Scan for the cell matching the given text and deliver its [x, y] coordinate at center. 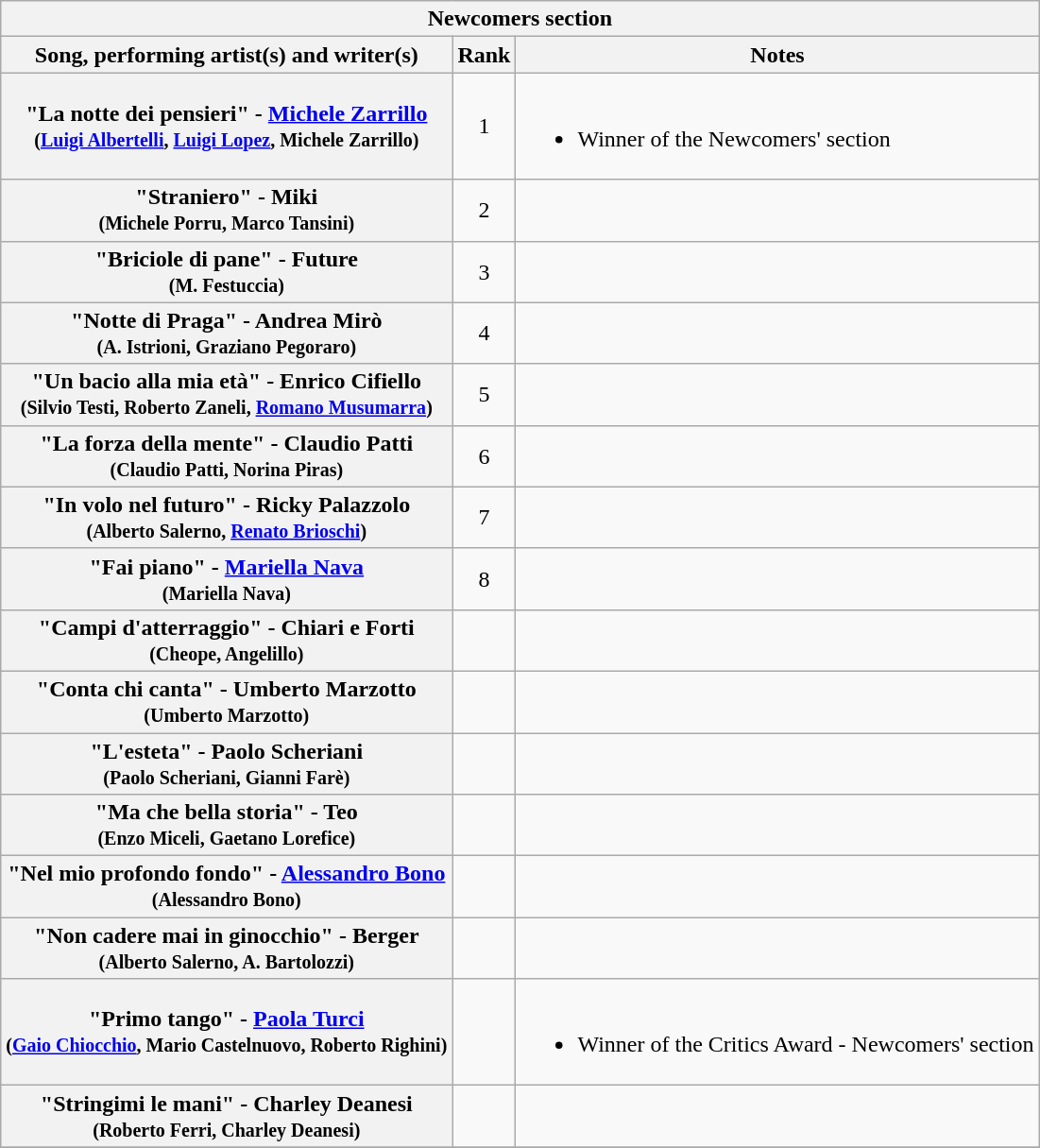
"Un bacio alla mia età" - Enrico Cifiello (Silvio Testi, Roberto Zaneli, Romano Musumarra) [227, 395]
"In volo nel futuro" - Ricky Palazzolo (Alberto Salerno, Renato Brioschi) [227, 518]
4 [484, 333]
Song, performing artist(s) and writer(s) [227, 55]
5 [484, 395]
8 [484, 578]
"Nel mio profondo fondo" - Alessandro Bono (Alessandro Bono) [227, 886]
3 [484, 272]
7 [484, 518]
"Conta chi canta" - Umberto Marzotto (Umberto Marzotto) [227, 701]
"Fai piano" - Mariella Nava (Mariella Nava) [227, 578]
"Non cadere mai in ginocchio" - Berger (Alberto Salerno, A. Bartolozzi) [227, 949]
2 [484, 210]
"Stringimi le mani" - Charley Deanesi (Roberto Ferri, Charley Deanesi) [227, 1117]
Winner of the Critics Award - Newcomers' section [777, 1032]
"L'esteta" - Paolo Scheriani (Paolo Scheriani, Gianni Farè) [227, 763]
Winner of the Newcomers' section [777, 127]
"Briciole di pane" - Future (M. Festuccia) [227, 272]
"La notte dei pensieri" - Michele Zarrillo (Luigi Albertelli, Luigi Lopez, Michele Zarrillo) [227, 127]
"Campi d'atterraggio" - Chiari e Forti (Cheope, Angelillo) [227, 641]
Notes [777, 55]
Rank [484, 55]
1 [484, 127]
Newcomers section [520, 19]
"La forza della mente" - Claudio Patti (Claudio Patti, Norina Piras) [227, 455]
"Primo tango" - Paola Turci (Gaio Chiocchio, Mario Castelnuovo, Roberto Righini) [227, 1032]
"Notte di Praga" - Andrea Mirò (A. Istrioni, Graziano Pegoraro) [227, 333]
"Straniero" - Miki (Michele Porru, Marco Tansini) [227, 210]
"Ma che bella storia" - Teo (Enzo Miceli, Gaetano Lorefice) [227, 826]
6 [484, 455]
